Return [x, y] of the center of cell containing provided text 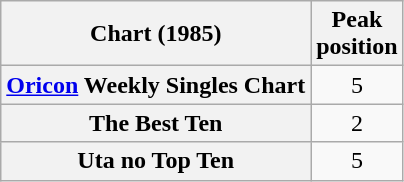
Oricon Weekly Singles Chart [156, 85]
Peakposition [357, 34]
2 [357, 123]
Chart (1985) [156, 34]
The Best Ten [156, 123]
Uta no Top Ten [156, 161]
